Scan for the cell matching the given text and deliver its [x, y] coordinate at center. 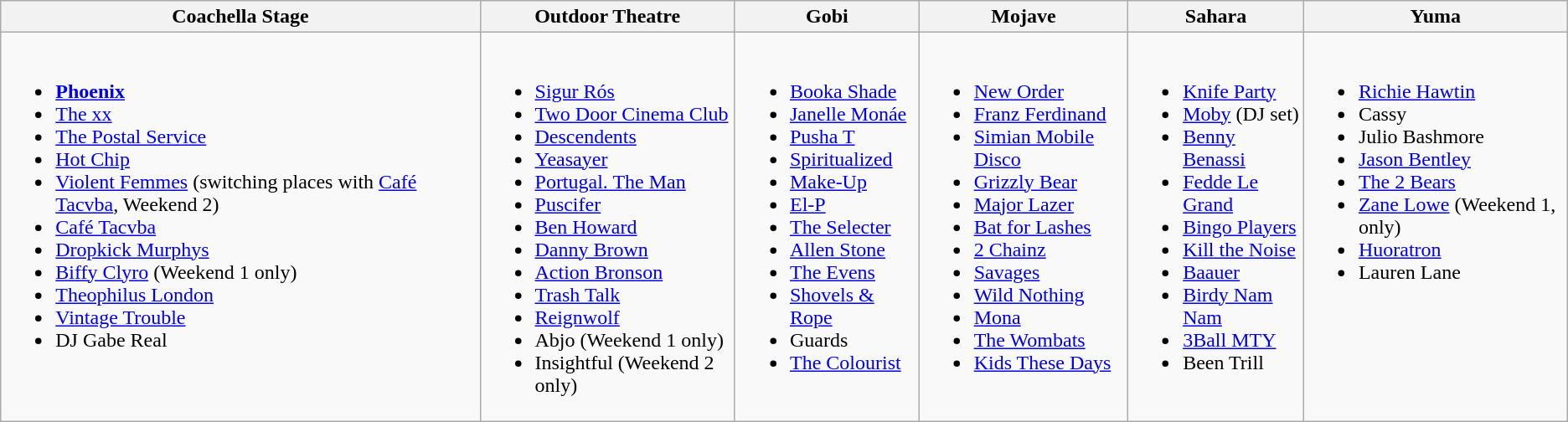
Richie HawtinCassyJulio BashmoreJason BentleyThe 2 BearsZane Lowe (Weekend 1, only)HuoratronLauren Lane [1436, 227]
New OrderFranz FerdinandSimian Mobile DiscoGrizzly BearMajor LazerBat for Lashes2 ChainzSavagesWild NothingMonaThe WombatsKids These Days [1024, 227]
Mojave [1024, 17]
Yuma [1436, 17]
Coachella Stage [240, 17]
Booka ShadeJanelle MonáePusha TSpiritualizedMake-UpEl-PThe SelecterAllen StoneThe EvensShovels & RopeGuardsThe Colourist [827, 227]
Sahara [1216, 17]
Outdoor Theatre [607, 17]
Gobi [827, 17]
Knife PartyMoby (DJ set)Benny BenassiFedde Le GrandBingo PlayersKill the NoiseBaauerBirdy Nam Nam3Ball MTYBeen Trill [1216, 227]
